Pinpoint the cell where the given text exists, returning its [X, Y] midpoint coordinate. 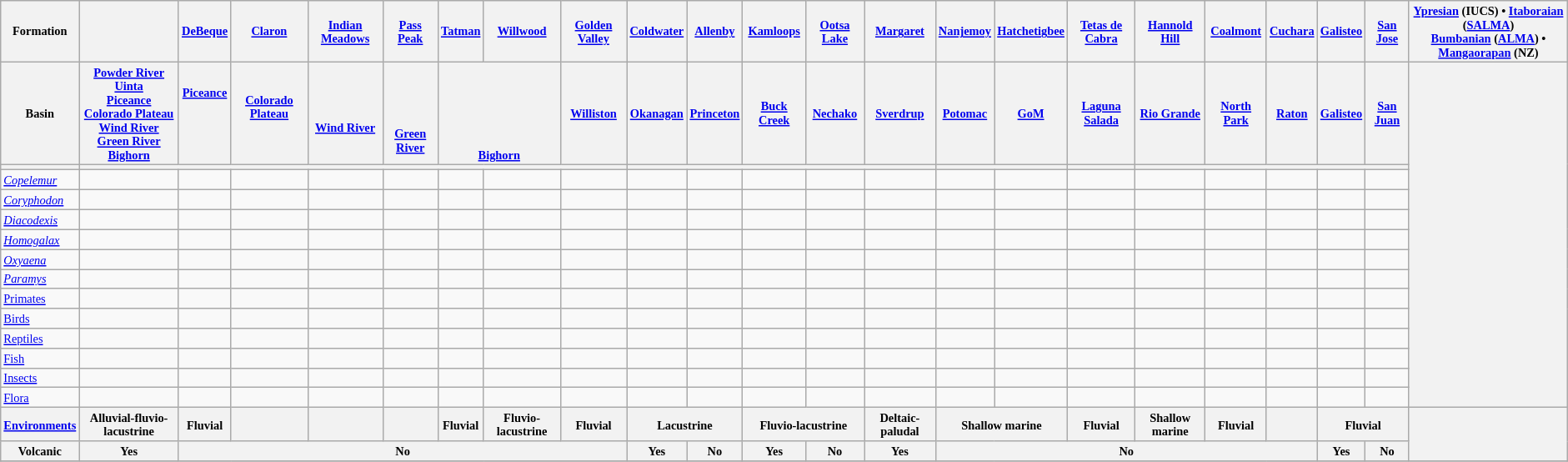
Bighorn [498, 113]
Reptiles [40, 338]
Coldwater [657, 30]
Pass Peak [410, 30]
San Juan [1387, 113]
Willwood [522, 30]
Flora [40, 397]
Buck Creek [774, 113]
Diacodexis [40, 219]
Cuchara [1292, 30]
Basin [40, 113]
Deltaic-paludal [900, 424]
Birds [40, 319]
Tetas de Cabra [1102, 30]
Tatman [460, 30]
Alluvial-fluvio-lacustrine [129, 424]
Laguna Salada [1102, 113]
Primates [40, 299]
Golden Valley [594, 30]
Nechako [834, 113]
Piceance [204, 113]
Ootsa Lake [834, 30]
Homogalax [40, 239]
Kamloops [774, 30]
Paramys [40, 279]
Ypresian (IUCS) • Itaboraian (SALMA)Bumbanian (ALMA) • Mangaorapan (NZ) [1489, 30]
Hannold Hill [1170, 30]
Volcanic [40, 450]
Rio Grande [1170, 113]
North Park [1235, 113]
Claron [269, 30]
Coalmont [1235, 30]
Environments [40, 424]
Lacustrine [685, 424]
Margaret [900, 30]
Sverdrup [900, 113]
Insects [40, 378]
Potomac [964, 113]
Wind River [345, 113]
DeBeque [204, 30]
San Jose [1387, 30]
Oxyaena [40, 259]
Colorado Plateau [269, 113]
Raton [1292, 113]
Hatchetigbee [1031, 30]
Fish [40, 358]
Nanjemoy [964, 30]
Copelemur [40, 180]
Allenby [715, 30]
Williston [594, 113]
Coryphodon [40, 199]
Okanagan [657, 113]
GoM [1031, 113]
Green River [410, 113]
Princeton [715, 113]
Indian Meadows [345, 30]
Formation [40, 30]
Powder RiverUintaPiceanceColorado PlateauWind RiverGreen RiverBighorn [129, 113]
